Return [x, y] of the center of cell containing provided text 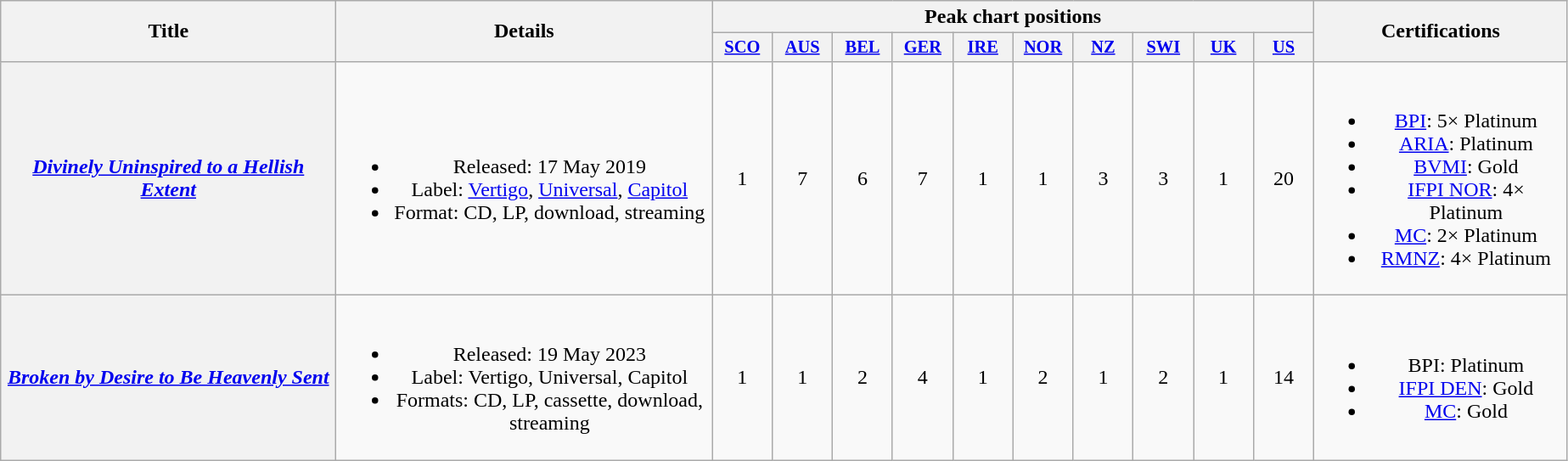
Certifications [1440, 31]
SWI [1163, 48]
Broken by Desire to Be Heavenly Sent [168, 378]
Peak chart positions [1014, 17]
NOR [1043, 48]
BEL [863, 48]
UK [1224, 48]
AUS [803, 48]
BPI: 5× PlatinumARIA: PlatinumBVMI: GoldIFPI NOR: 4× PlatinumMC: 2× PlatinumRMNZ: 4× Platinum [1440, 178]
Details [525, 31]
Title [168, 31]
SCO [742, 48]
Released: 17 May 2019Label: Vertigo, Universal, CapitolFormat: CD, LP, download, streaming [525, 178]
US [1284, 48]
GER [922, 48]
4 [922, 378]
14 [1284, 378]
NZ [1104, 48]
Divinely Uninspired to a Hellish Extent [168, 178]
Released: 19 May 2023Label: Vertigo, Universal, CapitolFormats: CD, LP, cassette, download, streaming [525, 378]
6 [863, 178]
BPI: PlatinumIFPI DEN: GoldMC: Gold [1440, 378]
IRE [983, 48]
20 [1284, 178]
